Scan for the cell matching the given text and deliver its (X, Y) coordinate at center. 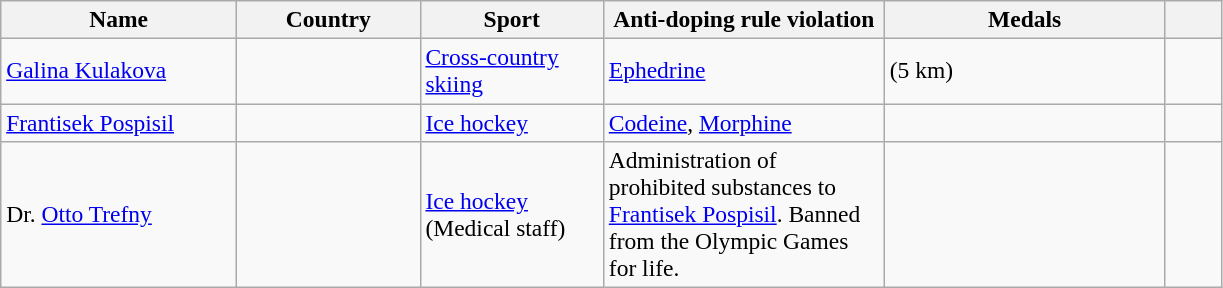
(5 km) (1024, 70)
Ice hockey (512, 122)
Name (119, 19)
Administration of prohibited substances to Frantisek Pospisil. Banned from the Olympic Games for life. (744, 214)
Medals (1024, 19)
Dr. Otto Trefny (119, 214)
Cross-country skiing (512, 70)
Ice hockey (Medical staff) (512, 214)
Anti-doping rule violation (744, 19)
Ephedrine (744, 70)
Sport (512, 19)
Country (328, 19)
Frantisek Pospisil (119, 122)
Galina Kulakova (119, 70)
Codeine, Morphine (744, 122)
